Pinpoint the cell where the given text exists, returning its [x, y] midpoint coordinate. 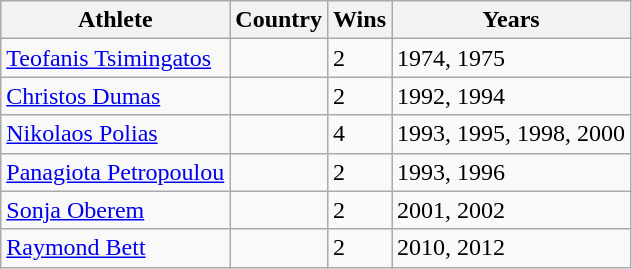
1993, 1995, 1998, 2000 [512, 134]
Country [279, 20]
Raymond Bett [116, 248]
2010, 2012 [512, 248]
Christos Dumas [116, 96]
1993, 1996 [512, 172]
Years [512, 20]
2001, 2002 [512, 210]
Athlete [116, 20]
Wins [360, 20]
1974, 1975 [512, 58]
1992, 1994 [512, 96]
Panagiota Petropoulou [116, 172]
4 [360, 134]
Nikolaos Polias [116, 134]
Teofanis Tsimingatos [116, 58]
Sonja Oberem [116, 210]
